Provide the (X, Y) coordinate of the cell's center where the given text is located.  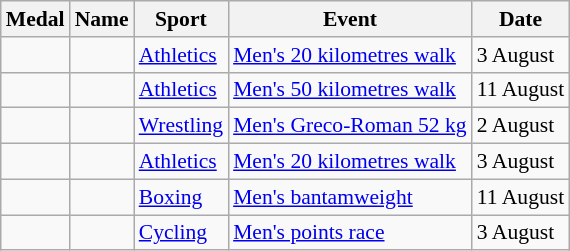
Men's 50 kilometres walk (350, 90)
Medal (36, 19)
Men's Greco-Roman 52 kg (350, 126)
Sport (181, 19)
Event (350, 19)
2 August (521, 126)
Wrestling (181, 126)
Men's points race (350, 233)
Date (521, 19)
Cycling (181, 233)
Name (102, 19)
Boxing (181, 197)
Men's bantamweight (350, 197)
